Extract the [x, y] coordinate from the center of the cell holding the provided text.  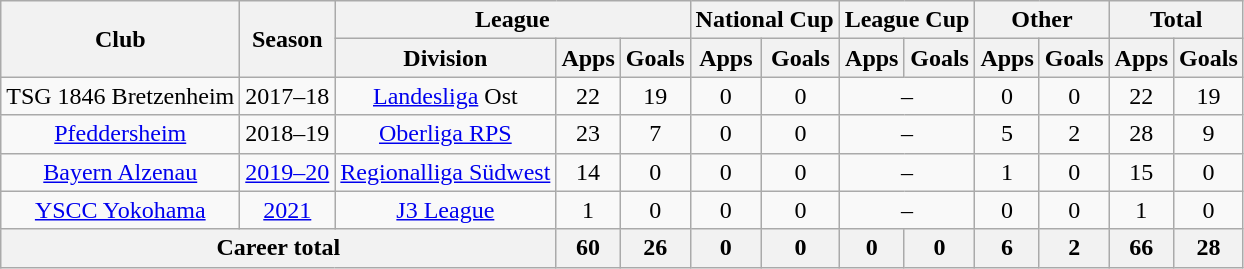
Season [288, 39]
Other [1042, 20]
Pfeddersheim [120, 134]
Division [446, 58]
Club [120, 39]
TSG 1846 Bretzenheim [120, 96]
Bayern Alzenau [120, 172]
9 [1209, 134]
Total [1176, 20]
League [512, 20]
5 [1007, 134]
YSCC Yokohama [120, 210]
7 [655, 134]
60 [588, 248]
League Cup [907, 20]
2019–20 [288, 172]
66 [1141, 248]
J3 League [446, 210]
Regionalliga Südwest [446, 172]
2021 [288, 210]
Oberliga RPS [446, 134]
15 [1141, 172]
Landesliga Ost [446, 96]
2018–19 [288, 134]
26 [655, 248]
23 [588, 134]
14 [588, 172]
National Cup [764, 20]
6 [1007, 248]
Career total [278, 248]
2017–18 [288, 96]
